Return the [X, Y] coordinate for the center point of the cell that contains the specified text.  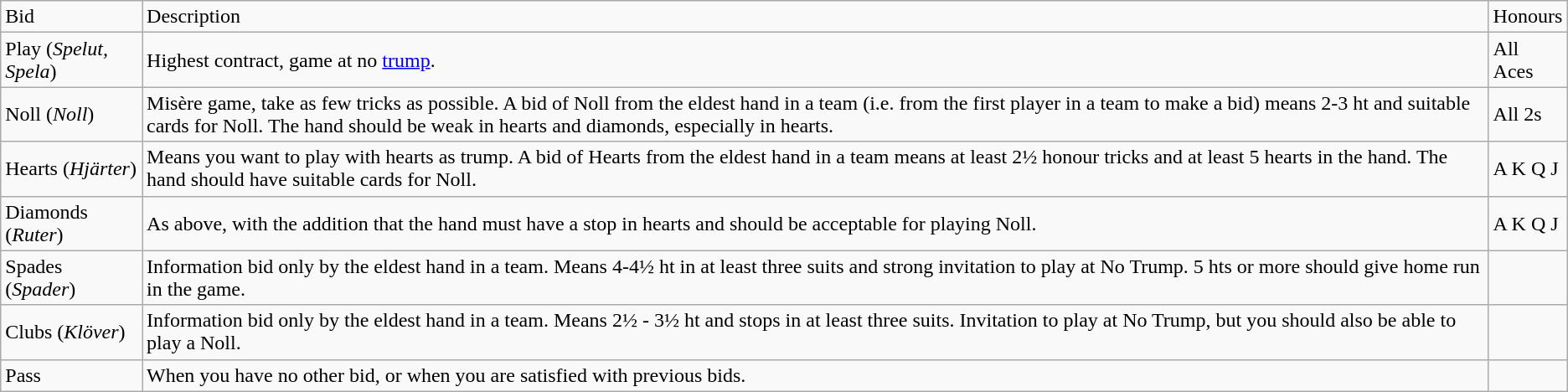
Diamonds (Ruter) [72, 223]
Highest contract, game at no trump. [816, 60]
Noll (Noll) [72, 114]
Clubs (Klöver) [72, 332]
Honours [1528, 17]
Spades (Spader) [72, 278]
Description [816, 17]
Play (Spelut, Spela) [72, 60]
Bid [72, 17]
All Aces [1528, 60]
When you have no other bid, or when you are satisfied with previous bids. [816, 375]
Hearts (Hjärter) [72, 169]
Pass [72, 375]
All 2s [1528, 114]
As above, with the addition that the hand must have a stop in hearts and should be acceptable for playing Noll. [816, 223]
